Search for the cell housing the specified text and yield its (X, Y) center coordinate. 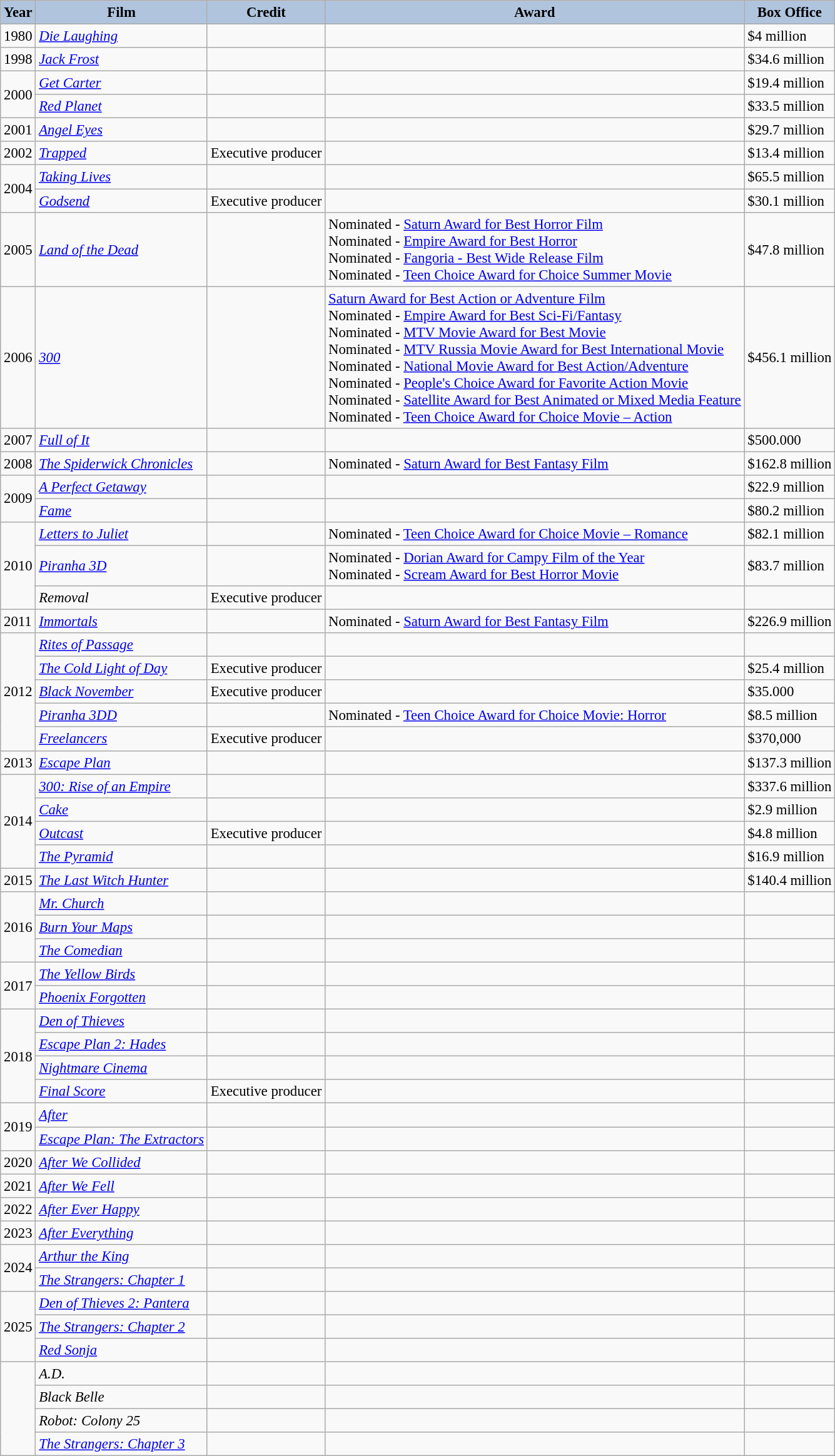
$162.8 million (789, 463)
2017 (18, 986)
2009 (18, 499)
A.D. (121, 1374)
The Comedian (121, 951)
2010 (18, 566)
2024 (18, 1268)
$34.6 million (789, 59)
Get Carter (121, 83)
$2.9 million (789, 809)
Land of the Dead (121, 249)
Black November (121, 692)
$33.5 million (789, 106)
$8.5 million (789, 715)
300 (121, 358)
Nominated - Dorian Award for Campy Film of the YearNominated - Scream Award for Best Horror Movie (535, 565)
Letters to Juliet (121, 534)
Black Belle (121, 1397)
2000 (18, 95)
2005 (18, 249)
Godsend (121, 201)
Die Laughing (121, 36)
Freelancers (121, 739)
The Yellow Birds (121, 974)
Nominated - Teen Choice Award for Choice Movie: Horror (535, 715)
$22.9 million (789, 487)
2012 (18, 692)
2006 (18, 358)
$25.4 million (789, 669)
2019 (18, 1127)
The Spiderwick Chronicles (121, 463)
$65.5 million (789, 177)
$337.6 million (789, 786)
Escape Plan (121, 762)
After (121, 1115)
$4 million (789, 36)
2015 (18, 880)
The Last Witch Hunter (121, 880)
$500.000 (789, 440)
$16.9 million (789, 857)
2001 (18, 130)
Phoenix Forgotten (121, 998)
1980 (18, 36)
2007 (18, 440)
2011 (18, 622)
300: Rise of an Empire (121, 786)
1998 (18, 59)
A Perfect Getaway (121, 487)
Den of Thieves (121, 1021)
$4.8 million (789, 833)
Nominated - Teen Choice Award for Choice Movie – Romance (535, 534)
$30.1 million (789, 201)
2002 (18, 153)
$226.9 million (789, 622)
Final Score (121, 1091)
Red Sonja (121, 1350)
Cake (121, 809)
$29.7 million (789, 130)
The Pyramid (121, 857)
Arthur the King (121, 1256)
$82.1 million (789, 534)
Trapped (121, 153)
Credit (266, 13)
$19.4 million (789, 83)
After Everything (121, 1233)
2020 (18, 1162)
Piranha 3DD (121, 715)
2021 (18, 1186)
Jack Frost (121, 59)
Escape Plan: The Extractors (121, 1139)
After Ever Happy (121, 1209)
$35.000 (789, 692)
Mr. Church (121, 904)
Outcast (121, 833)
$47.8 million (789, 249)
$456.1 million (789, 358)
Escape Plan 2: Hades (121, 1044)
$80.2 million (789, 510)
2023 (18, 1233)
Piranha 3D (121, 565)
Fame (121, 510)
2008 (18, 463)
The Cold Light of Day (121, 669)
$137.3 million (789, 762)
Film (121, 13)
$370,000 (789, 739)
Rites of Passage (121, 645)
2025 (18, 1327)
2022 (18, 1209)
Red Planet (121, 106)
Robot: Colony 25 (121, 1421)
2004 (18, 189)
Taking Lives (121, 177)
Award (535, 13)
The Strangers: Chapter 2 (121, 1327)
2014 (18, 821)
2013 (18, 762)
The Strangers: Chapter 1 (121, 1280)
2016 (18, 927)
Burn Your Maps (121, 927)
Immortals (121, 622)
After We Fell (121, 1186)
2018 (18, 1056)
$83.7 million (789, 565)
Box Office (789, 13)
Full of It (121, 440)
Year (18, 13)
The Strangers: Chapter 3 (121, 1444)
Den of Thieves 2: Pantera (121, 1303)
After We Collided (121, 1162)
$13.4 million (789, 153)
Removal (121, 598)
$140.4 million (789, 880)
Angel Eyes (121, 130)
Nightmare Cinema (121, 1068)
